Provide the [X, Y] coordinate of the cell's center where the given text is located.  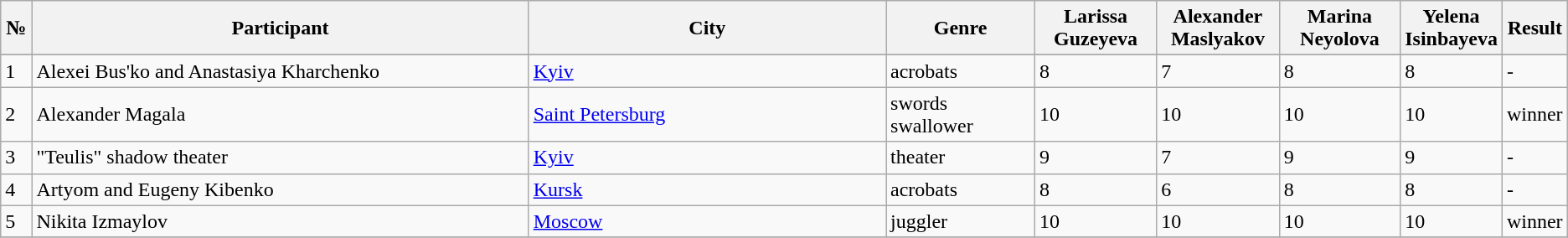
Marina Neyolova [1339, 28]
Result [1534, 28]
Alexander Maslyakov [1218, 28]
4 [17, 189]
Genre [961, 28]
2 [17, 114]
№ [17, 28]
Larissa Guzeyeva [1096, 28]
5 [17, 221]
City [707, 28]
Moscow [707, 221]
Yelena Isinbayeva [1452, 28]
"Teulis" shadow theater [280, 158]
3 [17, 158]
theater [961, 158]
Kursk [707, 189]
Participant [280, 28]
Saint Petersburg [707, 114]
1 [17, 71]
Nikita Izmaylov [280, 221]
swords swallower [961, 114]
Alexander Magala [280, 114]
Alexei Bus'ko and Anastasiya Kharchenko [280, 71]
juggler [961, 221]
Artyom and Eugeny Kibenko [280, 189]
6 [1218, 189]
